From the cell containing the given text, extract its center point as [X, Y] coordinate. 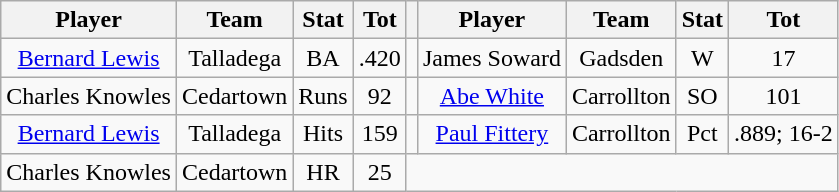
Abe White [492, 96]
James Soward [492, 58]
.420 [380, 58]
W [702, 58]
BA [323, 58]
159 [380, 134]
25 [380, 172]
Runs [323, 96]
92 [380, 96]
17 [784, 58]
Paul Fittery [492, 134]
101 [784, 96]
SO [702, 96]
HR [323, 172]
Hits [323, 134]
Pct [702, 134]
Gadsden [621, 58]
.889; 16-2 [784, 134]
